Return (X, Y) of the center of cell containing provided text 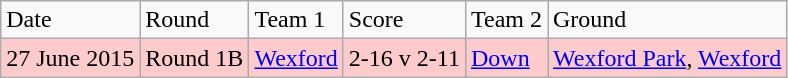
Round 1B (194, 58)
Team 2 (506, 20)
Ground (668, 20)
Wexford Park, Wexford (668, 58)
Round (194, 20)
2-16 v 2-11 (404, 58)
Team 1 (296, 20)
Date (70, 20)
Score (404, 20)
27 June 2015 (70, 58)
Down (506, 58)
Wexford (296, 58)
